Find where the given text appears and provide that cell's center as [X, Y] coordinate. 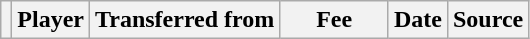
Source [488, 20]
Transferred from [185, 20]
Fee [334, 20]
Player [51, 20]
Date [418, 20]
